From the cell containing the given text, extract its center point as (X, Y) coordinate. 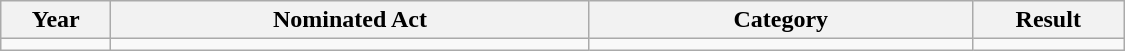
Category (780, 20)
Year (56, 20)
Result (1048, 20)
Nominated Act (350, 20)
